Return the (x, y) coordinate for the center point of the cell that contains the specified text.  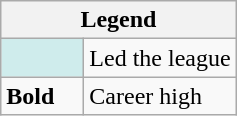
Legend (118, 20)
Bold (42, 96)
Career high (160, 96)
Led the league (160, 58)
